For the text-containing cell, return its midpoint in (X, Y) coordinate format. 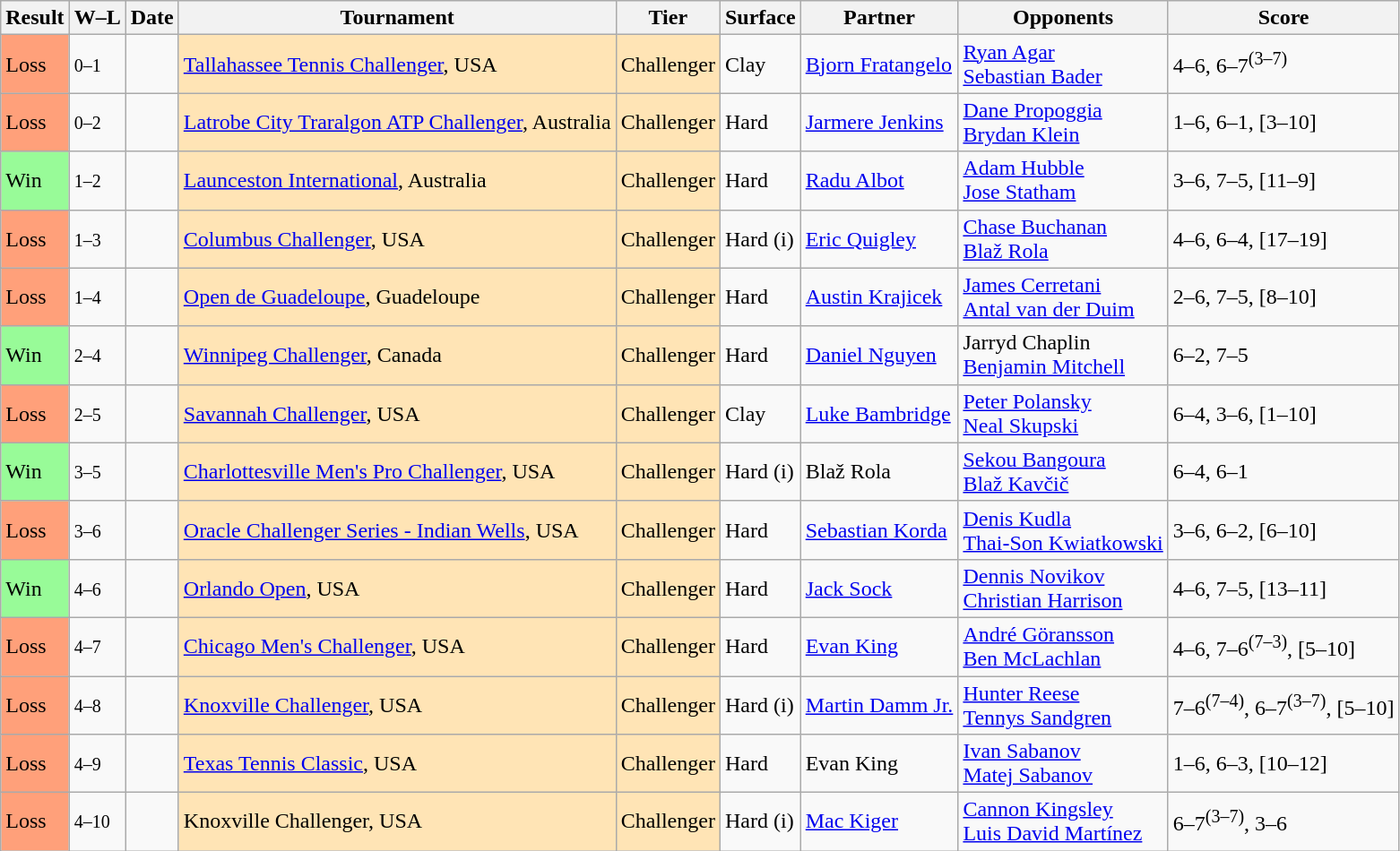
4–6 (97, 588)
1–3 (97, 238)
4–8 (97, 704)
0–2 (97, 122)
Open de Guadeloupe, Guadeloupe (397, 297)
Charlottesville Men's Pro Challenger, USA (397, 471)
6–2, 7–5 (1283, 355)
Columbus Challenger, USA (397, 238)
1–4 (97, 297)
Oracle Challenger Series - Indian Wells, USA (397, 530)
Jack Sock (879, 588)
4–6, 6–4, [17–19] (1283, 238)
Daniel Nguyen (879, 355)
Radu Albot (879, 181)
Latrobe City Traralgon ATP Challenger, Australia (397, 122)
3–6, 7–5, [11–9] (1283, 181)
Launceston International, Australia (397, 181)
3–6 (97, 530)
6–7(3–7), 3–6 (1283, 822)
Sekou Bangoura Blaž Kavčič (1063, 471)
Partner (879, 18)
W–L (97, 18)
Savannah Challenger, USA (397, 414)
Martin Damm Jr. (879, 704)
Result (35, 18)
1–6, 6–3, [10–12] (1283, 763)
Hunter Reese Tennys Sandgren (1063, 704)
André GöranssonBen McLachlan (1063, 647)
3–5 (97, 471)
1–2 (97, 181)
4–6, 7–6(7–3), [5–10] (1283, 647)
Orlando Open, USA (397, 588)
Ryan Agar Sebastian Bader (1063, 64)
4–10 (97, 822)
Tallahassee Tennis Challenger, USA (397, 64)
Texas Tennis Classic, USA (397, 763)
Luke Bambridge (879, 414)
Chicago Men's Challenger, USA (397, 647)
Blaž Rola (879, 471)
Ivan Sabanov Matej Sabanov (1063, 763)
Surface (760, 18)
Peter Polansky Neal Skupski (1063, 414)
Date (152, 18)
James Cerretani Antal van der Duim (1063, 297)
Jarryd Chaplin Benjamin Mitchell (1063, 355)
2–5 (97, 414)
Winnipeg Challenger, Canada (397, 355)
Tournament (397, 18)
Chase Buchanan Blaž Rola (1063, 238)
Mac Kiger (879, 822)
3–6, 6–2, [6–10] (1283, 530)
4–6, 7–5, [13–11] (1283, 588)
4–9 (97, 763)
1–6, 6–1, [3–10] (1283, 122)
Score (1283, 18)
Bjorn Fratangelo (879, 64)
Jarmere Jenkins (879, 122)
Denis Kudla Thai-Son Kwiatkowski (1063, 530)
7–6(7–4), 6–7(3–7), [5–10] (1283, 704)
4–7 (97, 647)
6–4, 3–6, [1–10] (1283, 414)
Austin Krajicek (879, 297)
6–4, 6–1 (1283, 471)
Opponents (1063, 18)
Dennis Novikov Christian Harrison (1063, 588)
Tier (668, 18)
4–6, 6–7(3–7) (1283, 64)
2–6, 7–5, [8–10] (1283, 297)
Eric Quigley (879, 238)
Cannon Kingsley Luis David Martínez (1063, 822)
Adam Hubble Jose Statham (1063, 181)
0–1 (97, 64)
2–4 (97, 355)
Dane Propoggia Brydan Klein (1063, 122)
Sebastian Korda (879, 530)
